Identify which cell holds the provided text, then report its (X, Y) central coordinate. 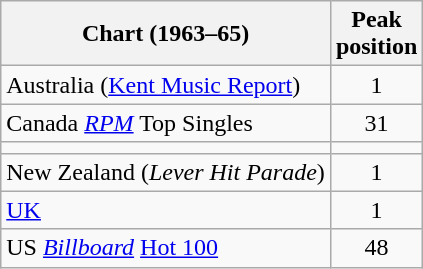
Canada RPM Top Singles (166, 123)
Chart (1963–65) (166, 34)
New Zealand (Lever Hit Parade) (166, 172)
48 (376, 248)
Peakposition (376, 34)
US Billboard Hot 100 (166, 248)
Australia (Kent Music Report) (166, 85)
31 (376, 123)
UK (166, 210)
